Return (x, y) of the center of cell containing provided text 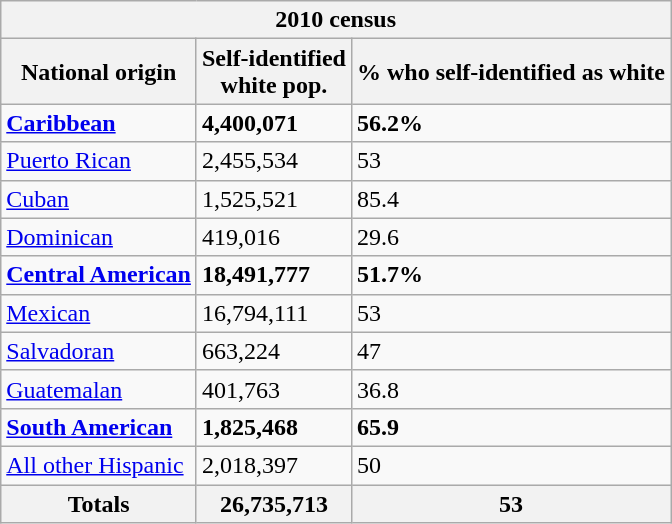
All other Hispanic (99, 465)
% who self-identified as white (510, 72)
2,455,534 (274, 161)
South American (99, 427)
2,018,397 (274, 465)
47 (510, 351)
16,794,111 (274, 313)
18,491,777 (274, 275)
Salvadoran (99, 351)
36.8 (510, 389)
1,825,468 (274, 427)
Mexican (99, 313)
26,735,713 (274, 503)
Totals (99, 503)
401,763 (274, 389)
2010 census (336, 20)
1,525,521 (274, 199)
663,224 (274, 351)
Central American (99, 275)
Guatemalan (99, 389)
85.4 (510, 199)
56.2% (510, 123)
National origin (99, 72)
Puerto Rican (99, 161)
419,016 (274, 237)
Dominican (99, 237)
Self-identified white pop. (274, 72)
Cuban (99, 199)
29.6 (510, 237)
4,400,071 (274, 123)
Caribbean (99, 123)
50 (510, 465)
65.9 (510, 427)
51.7% (510, 275)
